Find where the given text appears and provide that cell's center as [x, y] coordinate. 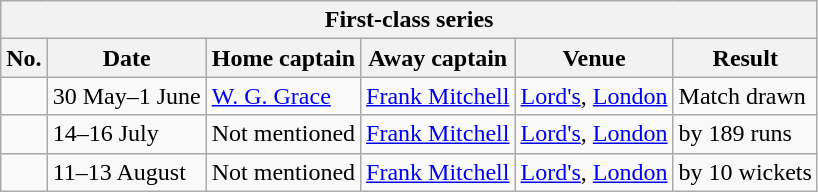
11–13 August [126, 172]
14–16 July [126, 134]
Venue [594, 58]
Date [126, 58]
No. [24, 58]
30 May–1 June [126, 96]
Away captain [438, 58]
Home captain [283, 58]
Match drawn [745, 96]
by 189 runs [745, 134]
by 10 wickets [745, 172]
Result [745, 58]
First-class series [410, 20]
W. G. Grace [283, 96]
